Capture the cell that displays the provided text and extract its (X, Y) central coordinate. 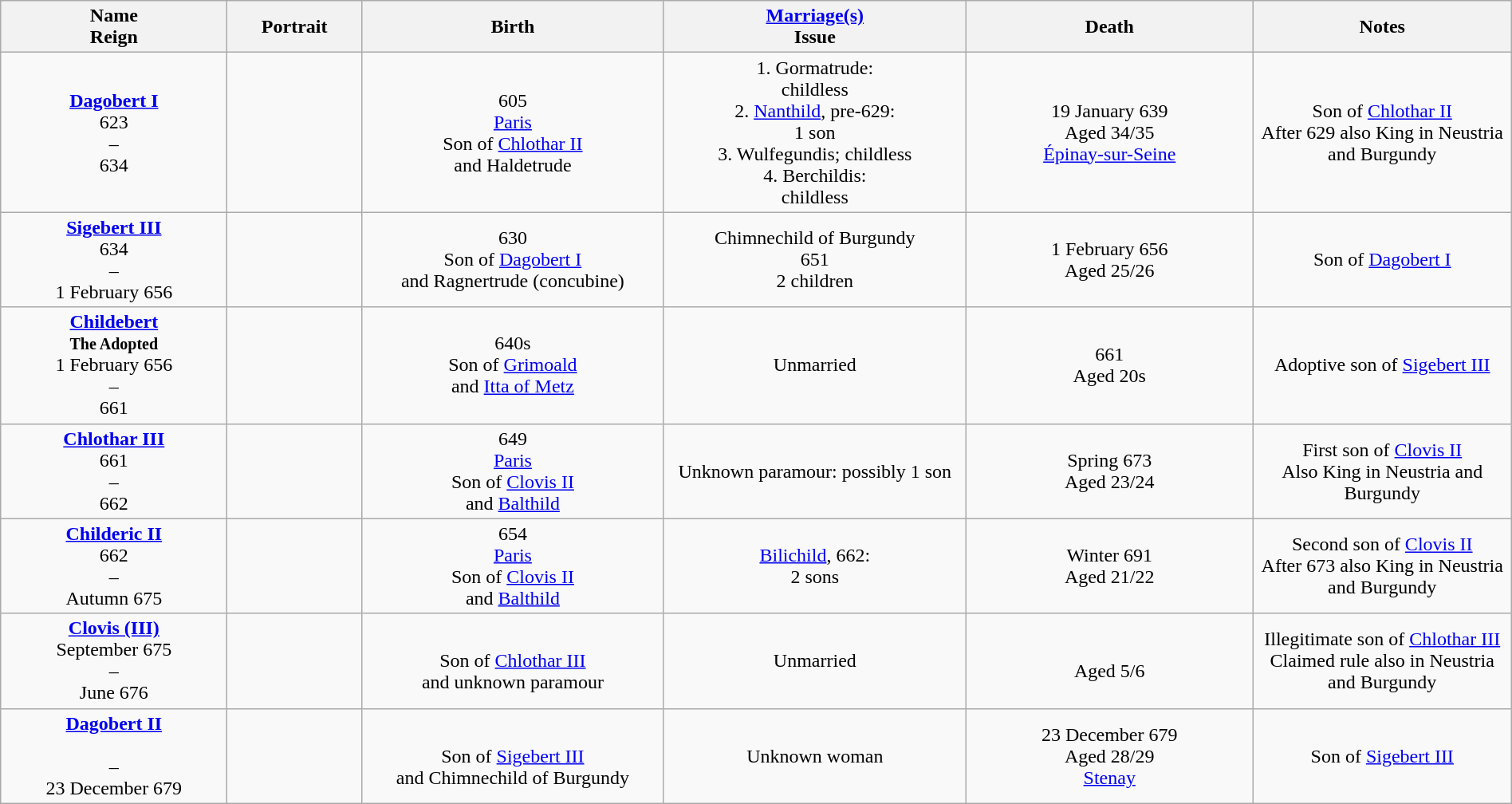
Winter 691Aged 21/22 (1109, 566)
Adoptive son of Sigebert III (1382, 365)
605ParisSon of Chlothar IIand Haldetrude (512, 132)
Marriage(s)Issue (815, 27)
Notes (1382, 27)
Second son of Clovis IIAfter 673 also King in Neustria and Burgundy (1382, 566)
Birth (512, 27)
661Aged 20s (1109, 365)
Son of Sigebert IIIand Chimnechild of Burgundy (512, 756)
630Son of Dagobert Iand Ragnertrude (concubine) (512, 260)
Son of Chlothar IIAfter 629 also King in Neustria and Burgundy (1382, 132)
Bilichild, 662:2 sons (815, 566)
Childeric II662–Autumn 675 (114, 566)
649ParisSon of Clovis IIand Balthild (512, 471)
1 February 656Aged 25/26 (1109, 260)
1. Gormatrude:childless2. Nanthild, pre-629:1 son3. Wulfegundis; childless4. Berchildis:childless (815, 132)
NameReign (114, 27)
Son of Dagobert I (1382, 260)
Dagobert I623–634 (114, 132)
23 December 679Aged 28/29Stenay (1109, 756)
Spring 673Aged 23/24 (1109, 471)
654ParisSon of Clovis IIand Balthild (512, 566)
640sSon of Grimoaldand Itta of Metz (512, 365)
19 January 639Aged 34/35Épinay-sur-Seine (1109, 132)
Portrait (295, 27)
ChildebertThe Adopted1 February 656–661 (114, 365)
Aged 5/6 (1109, 660)
First son of Clovis IIAlso King in Neustria and Burgundy (1382, 471)
Chlothar III661–662 (114, 471)
Clovis (III)September 675–June 676 (114, 660)
Unknown paramour: possibly 1 son (815, 471)
Son of Chlothar IIIand unknown paramour (512, 660)
Son of Sigebert III (1382, 756)
Unknown woman (815, 756)
Chimnechild of Burgundy6512 children (815, 260)
Sigebert III634–1 February 656 (114, 260)
Illegitimate son of Chlothar IIIClaimed rule also in Neustria and Burgundy (1382, 660)
Death (1109, 27)
Dagobert II–23 December 679 (114, 756)
